Extract the [x, y] coordinate from the center of the cell holding the provided text.  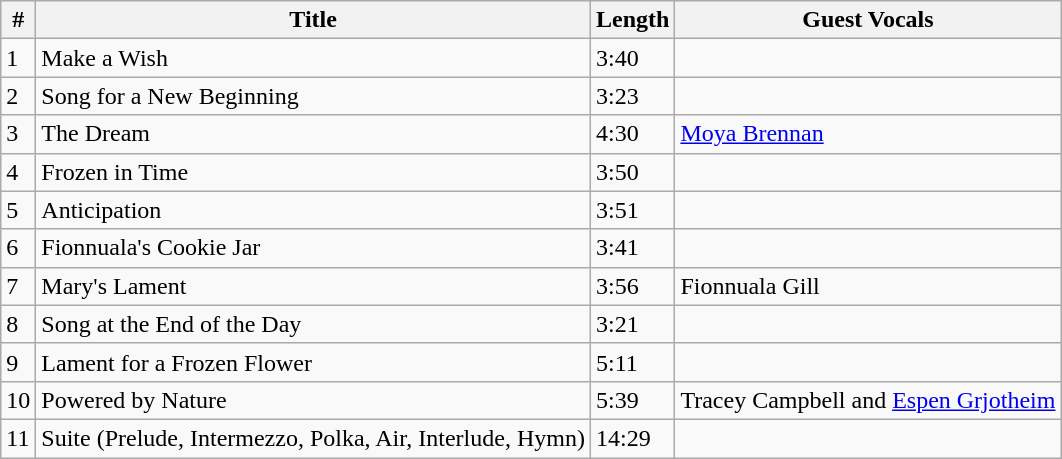
5:39 [632, 400]
The Dream [314, 134]
Song at the End of the Day [314, 324]
14:29 [632, 438]
9 [18, 362]
Guest Vocals [868, 20]
1 [18, 58]
Frozen in Time [314, 172]
11 [18, 438]
5 [18, 210]
4 [18, 172]
Powered by Nature [314, 400]
Mary's Lament [314, 286]
4:30 [632, 134]
6 [18, 248]
3 [18, 134]
3:40 [632, 58]
Fionnuala's Cookie Jar [314, 248]
Make a Wish [314, 58]
5:11 [632, 362]
Title [314, 20]
3:51 [632, 210]
Tracey Campbell and Espen Grjotheim [868, 400]
3:50 [632, 172]
Lament for a Frozen Flower [314, 362]
10 [18, 400]
2 [18, 96]
Song for a New Beginning [314, 96]
Anticipation [314, 210]
3:21 [632, 324]
Fionnuala Gill [868, 286]
Length [632, 20]
7 [18, 286]
3:41 [632, 248]
Moya Brennan [868, 134]
Suite (Prelude, Intermezzo, Polka, Air, Interlude, Hymn) [314, 438]
# [18, 20]
3:23 [632, 96]
3:56 [632, 286]
8 [18, 324]
